Return the [X, Y] coordinate for the center point of the cell that contains the specified text.  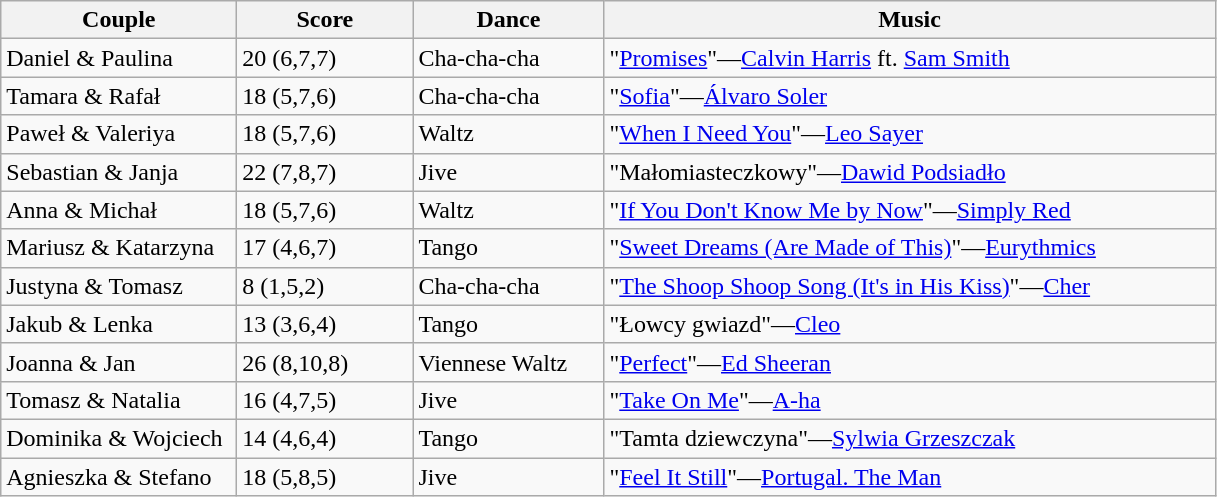
"Tamta dziewczyna"—Sylwia Grzeszczak [910, 438]
Sebastian & Janja [119, 172]
18 (5,8,5) [325, 477]
"Sofia"—Álvaro Soler [910, 96]
Couple [119, 20]
22 (7,8,7) [325, 172]
Paweł & Valeriya [119, 134]
Dominika & Wojciech [119, 438]
Joanna & Jan [119, 362]
Score [325, 20]
Mariusz & Katarzyna [119, 248]
"Małomiasteczkowy"—Dawid Podsiadło [910, 172]
"Promises"—Calvin Harris ft. Sam Smith [910, 58]
"Feel It Still"—Portugal. The Man [910, 477]
"The Shoop Shoop Song (It's in His Kiss)"—Cher [910, 286]
Justyna & Tomasz [119, 286]
16 (4,7,5) [325, 400]
Tamara & Rafał [119, 96]
"Sweet Dreams (Are Made of This)"—Eurythmics [910, 248]
"If You Don't Know Me by Now"—Simply Red [910, 210]
17 (4,6,7) [325, 248]
"When I Need You"—Leo Sayer [910, 134]
8 (1,5,2) [325, 286]
Anna & Michał [119, 210]
Tomasz & Natalia [119, 400]
Jakub & Lenka [119, 324]
14 (4,6,4) [325, 438]
Daniel & Paulina [119, 58]
Music [910, 20]
Viennese Waltz [508, 362]
"Perfect"—Ed Sheeran [910, 362]
"Łowcy gwiazd"—Cleo [910, 324]
26 (8,10,8) [325, 362]
Dance [508, 20]
"Take On Me"—A-ha [910, 400]
13 (3,6,4) [325, 324]
Agnieszka & Stefano [119, 477]
20 (6,7,7) [325, 58]
